Locate the cell with the specified text and output its [x, y] center coordinate. 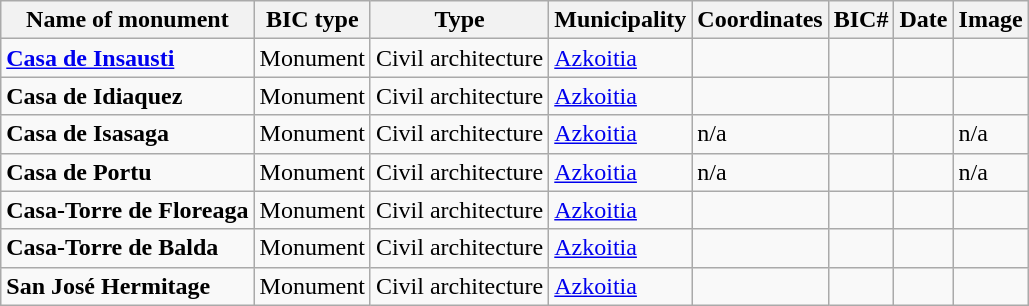
Image [990, 20]
Casa-Torre de Balda [128, 248]
Type [459, 20]
Casa de Isasaga [128, 134]
Casa-Torre de Floreaga [128, 210]
BIC type [312, 20]
San José Hermitage [128, 286]
Casa de Insausti [128, 58]
BIC# [861, 20]
Name of monument [128, 20]
Municipality [620, 20]
Casa de Portu [128, 172]
Casa de Idiaquez [128, 96]
Date [924, 20]
Coordinates [760, 20]
